Return the (X, Y) coordinate for the center point of the cell that contains the specified text.  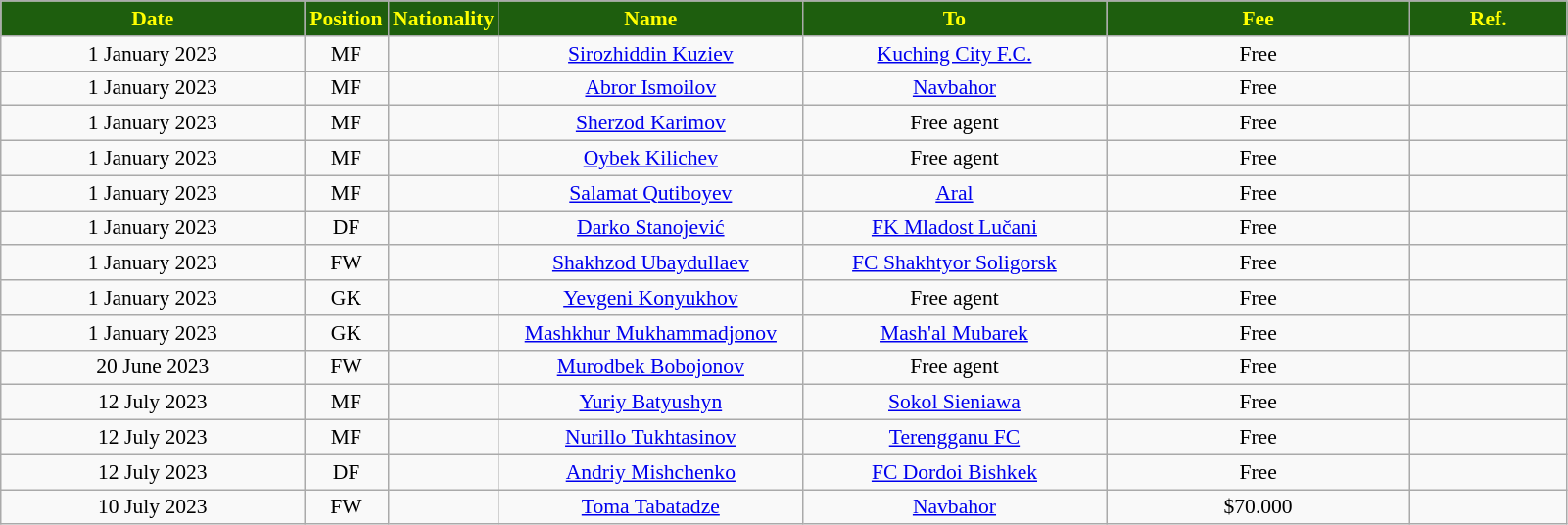
Date (153, 19)
$70.000 (1259, 507)
Yuriy Batyushyn (650, 403)
Nurillo Tukhtasinov (650, 438)
Yevgeni Konyukhov (650, 298)
Aral (954, 193)
FK Mladost Lučani (954, 228)
Salamat Qutiboyev (650, 193)
Position (347, 19)
Darko Stanojević (650, 228)
Nationality (443, 19)
Name (650, 19)
FC Dordoi Bishkek (954, 472)
10 July 2023 (153, 507)
Sokol Sieniawa (954, 403)
FC Shakhtyor Soligorsk (954, 263)
Abror Ismoilov (650, 88)
Toma Tabatadze (650, 507)
Kuching City F.C. (954, 54)
Sirozhiddin Kuziev (650, 54)
Fee (1259, 19)
Andriy Mishchenko (650, 472)
Mash'al Mubarek (954, 333)
Ref. (1489, 19)
Terengganu FC (954, 438)
Sherzod Karimov (650, 123)
To (954, 19)
20 June 2023 (153, 367)
Shakhzod Ubaydullaev (650, 263)
Murodbek Bobojonov (650, 367)
Mashkhur Mukhammadjonov (650, 333)
Oybek Kilichev (650, 159)
